From the cell containing the given text, extract its center point as (X, Y) coordinate. 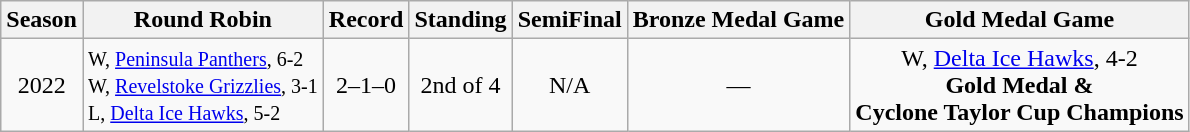
Season (42, 20)
Round Robin (202, 20)
Gold Medal Game (1020, 20)
2–1–0 (366, 85)
Bronze Medal Game (738, 20)
Standing (460, 20)
— (738, 85)
N/A (570, 85)
W, Delta Ice Hawks, 4-2Gold Medal & Cyclone Taylor Cup Champions (1020, 85)
2022 (42, 85)
2nd of 4 (460, 85)
W, Peninsula Panthers, 6-2W, Revelstoke Grizzlies, 3-1L, Delta Ice Hawks, 5-2 (202, 85)
Record (366, 20)
SemiFinal (570, 20)
